Provide the [x, y] coordinate of the cell's center where the given text is located.  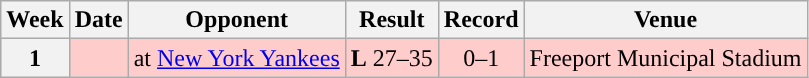
Record [481, 20]
1 [35, 58]
Opponent [236, 20]
Date [98, 20]
Venue [666, 20]
L 27–35 [392, 58]
0–1 [481, 58]
Freeport Municipal Stadium [666, 58]
at New York Yankees [236, 58]
Result [392, 20]
Week [35, 20]
